Identify which cell holds the provided text, then report its (X, Y) central coordinate. 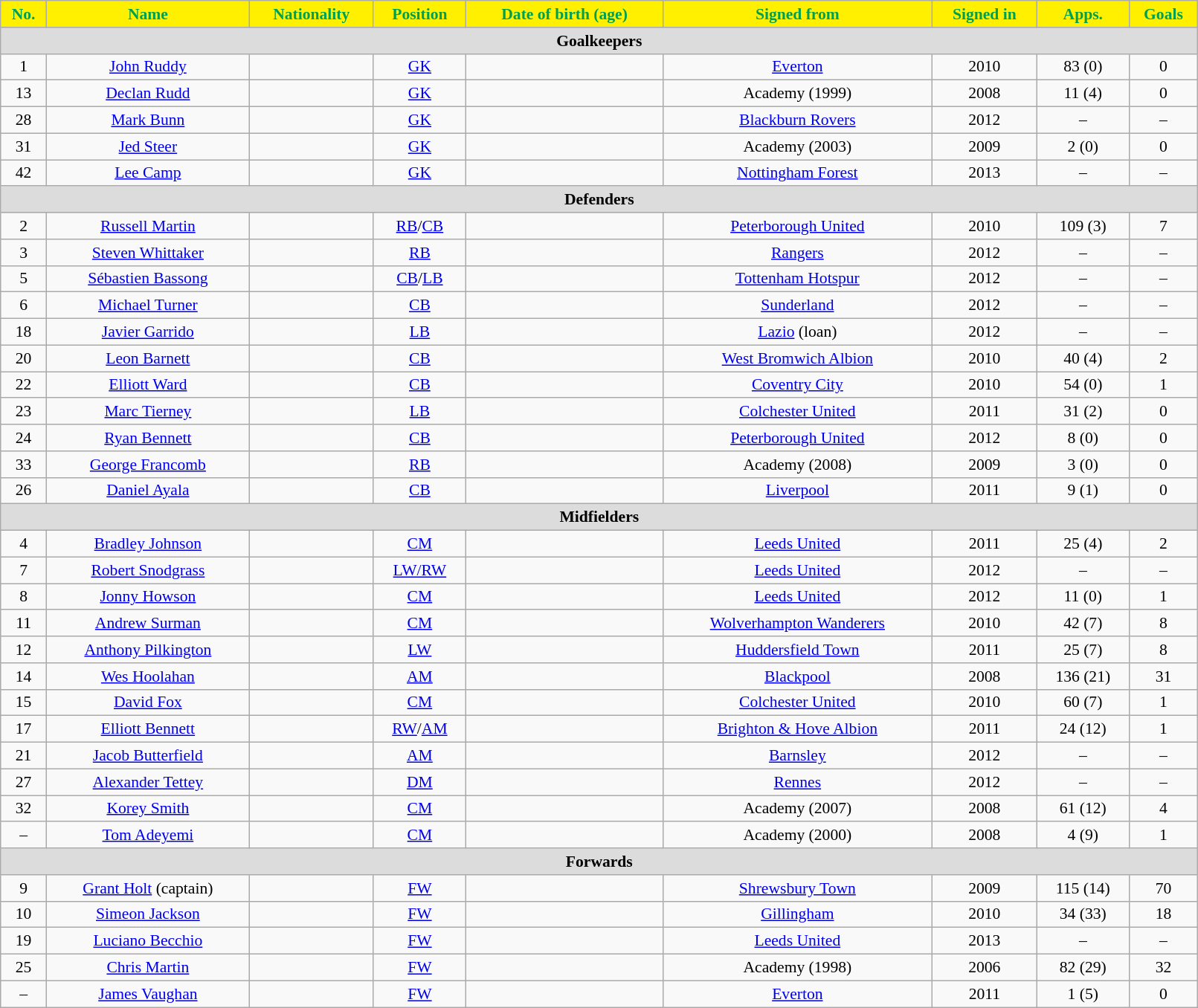
Grant Holt (captain) (147, 888)
Michael Turner (147, 306)
West Bromwich Albion (798, 358)
Korey Smith (147, 809)
Elliott Bennett (147, 729)
Sébastien Bassong (147, 279)
Luciano Becchio (147, 941)
Lazio (loan) (798, 332)
Elliott Ward (147, 385)
31 (2) (1083, 412)
Jed Steer (147, 146)
Steven Whittaker (147, 253)
25 (4) (1083, 544)
115 (14) (1083, 888)
8 (0) (1083, 438)
Russell Martin (147, 226)
Defenders (599, 200)
Signed in (985, 14)
No. (24, 14)
70 (1163, 888)
John Ruddy (147, 67)
Simeon Jackson (147, 914)
9 (24, 888)
Brighton & Hove Albion (798, 729)
17 (24, 729)
24 (24, 438)
33 (24, 465)
11 (4) (1083, 94)
Nationality (311, 14)
Chris Martin (147, 968)
Academy (2007) (798, 809)
11 (0) (1083, 597)
22 (24, 385)
Marc Tierney (147, 412)
David Fox (147, 702)
42 (24, 173)
83 (0) (1083, 67)
6 (24, 306)
Academy (2003) (798, 146)
Rangers (798, 253)
20 (24, 358)
25 (7) (1083, 650)
Declan Rudd (147, 94)
Coventry City (798, 385)
Gillingham (798, 914)
Apps. (1083, 14)
24 (12) (1083, 729)
2006 (985, 968)
Shrewsbury Town (798, 888)
Tom Adeyemi (147, 836)
Ryan Bennett (147, 438)
Academy (1998) (798, 968)
Wolverhampton Wanderers (798, 624)
James Vaughan (147, 994)
15 (24, 702)
61 (12) (1083, 809)
82 (29) (1083, 968)
DM (419, 782)
Academy (2008) (798, 465)
Alexander Tettey (147, 782)
3 (24, 253)
136 (21) (1083, 676)
Academy (1999) (798, 94)
Blackpool (798, 676)
23 (24, 412)
Position (419, 14)
4 (9) (1083, 836)
Academy (2000) (798, 836)
Mark Bunn (147, 120)
13 (24, 94)
Midfielders (599, 517)
RW/AM (419, 729)
14 (24, 676)
42 (7) (1083, 624)
Leon Barnett (147, 358)
LW (419, 650)
27 (24, 782)
60 (7) (1083, 702)
10 (24, 914)
12 (24, 650)
Jacob Butterfield (147, 756)
9 (1) (1083, 491)
Anthony Pilkington (147, 650)
28 (24, 120)
3 (0) (1083, 465)
Andrew Surman (147, 624)
George Francomb (147, 465)
Blackburn Rovers (798, 120)
CB/LB (419, 279)
Robert Snodgrass (147, 570)
Forwards (599, 862)
Signed from (798, 14)
5 (24, 279)
40 (4) (1083, 358)
Barnsley (798, 756)
21 (24, 756)
Jonny Howson (147, 597)
Lee Camp (147, 173)
Bradley Johnson (147, 544)
Huddersfield Town (798, 650)
Name (147, 14)
Date of birth (age) (565, 14)
Rennes (798, 782)
LW/RW (419, 570)
Tottenham Hotspur (798, 279)
Goals (1163, 14)
Wes Hoolahan (147, 676)
54 (0) (1083, 385)
109 (3) (1083, 226)
Goalkeepers (599, 41)
Daniel Ayala (147, 491)
Sunderland (798, 306)
Javier Garrido (147, 332)
34 (33) (1083, 914)
25 (24, 968)
Liverpool (798, 491)
19 (24, 941)
RB/CB (419, 226)
Nottingham Forest (798, 173)
26 (24, 491)
1 (5) (1083, 994)
11 (24, 624)
2 (0) (1083, 146)
